Output the (X, Y) coordinate of the center of the cell containing the given text.  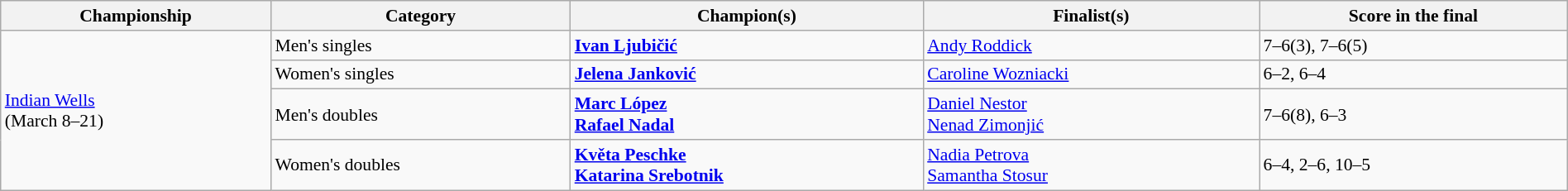
Jelena Janković (748, 74)
7–6(8), 6–3 (1414, 114)
Men's singles (420, 45)
7–6(3), 7–6(5) (1414, 45)
Women's singles (420, 74)
Championship (136, 16)
Nadia Petrova Samantha Stosur (1091, 165)
Score in the final (1414, 16)
Caroline Wozniacki (1091, 74)
Finalist(s) (1091, 16)
Květa Peschke Katarina Srebotnik (748, 165)
Men's doubles (420, 114)
6–4, 2–6, 10–5 (1414, 165)
Category (420, 16)
6–2, 6–4 (1414, 74)
Women's doubles (420, 165)
Indian Wells(March 8–21) (136, 111)
Ivan Ljubičić (748, 45)
Marc López Rafael Nadal (748, 114)
Champion(s) (748, 16)
Daniel Nestor Nenad Zimonjić (1091, 114)
Andy Roddick (1091, 45)
